Extract the (x, y) coordinate from the center of the cell holding the provided text.  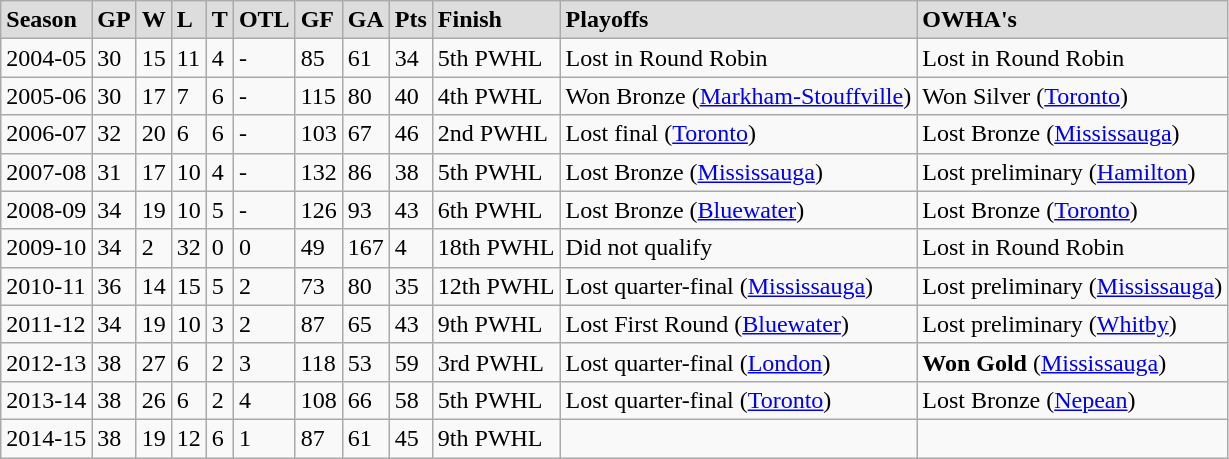
Won Gold (Mississauga) (1072, 362)
2008-09 (46, 210)
115 (318, 96)
118 (318, 362)
46 (410, 134)
Lost final (Toronto) (738, 134)
Lost preliminary (Mississauga) (1072, 286)
49 (318, 248)
2011-12 (46, 324)
Finish (496, 20)
132 (318, 172)
26 (154, 400)
85 (318, 58)
93 (366, 210)
167 (366, 248)
Won Silver (Toronto) (1072, 96)
GP (114, 20)
45 (410, 438)
2006-07 (46, 134)
Did not qualify (738, 248)
Season (46, 20)
2nd PWHL (496, 134)
2005-06 (46, 96)
12th PWHL (496, 286)
T (220, 20)
Lost First Round (Bluewater) (738, 324)
58 (410, 400)
4th PWHL (496, 96)
Lost quarter-final (Mississauga) (738, 286)
GA (366, 20)
2012-13 (46, 362)
Lost preliminary (Whitby) (1072, 324)
35 (410, 286)
Lost preliminary (Hamilton) (1072, 172)
20 (154, 134)
W (154, 20)
2004-05 (46, 58)
73 (318, 286)
18th PWHL (496, 248)
65 (366, 324)
59 (410, 362)
36 (114, 286)
OWHA's (1072, 20)
27 (154, 362)
Lost quarter-final (Toronto) (738, 400)
6th PWHL (496, 210)
108 (318, 400)
1 (264, 438)
7 (188, 96)
14 (154, 286)
Won Bronze (Markham-Stouffville) (738, 96)
OTL (264, 20)
3rd PWHL (496, 362)
67 (366, 134)
Lost Bronze (Bluewater) (738, 210)
Lost Bronze (Nepean) (1072, 400)
11 (188, 58)
103 (318, 134)
Pts (410, 20)
31 (114, 172)
L (188, 20)
126 (318, 210)
2014-15 (46, 438)
66 (366, 400)
12 (188, 438)
86 (366, 172)
40 (410, 96)
2007-08 (46, 172)
Playoffs (738, 20)
53 (366, 362)
GF (318, 20)
2013-14 (46, 400)
Lost quarter-final (London) (738, 362)
2009-10 (46, 248)
Lost Bronze (Toronto) (1072, 210)
2010-11 (46, 286)
